Identify which cell holds the provided text, then report its (x, y) central coordinate. 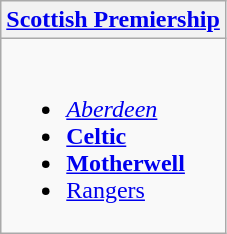
AberdeenCelticMotherwellRangers (114, 136)
Scottish Premiership (114, 20)
